Locate the cell with the specified text and output its [x, y] center coordinate. 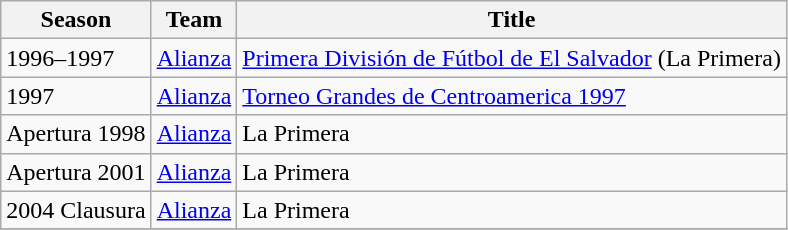
Primera División de Fútbol de El Salvador (La Primera) [512, 58]
Apertura 1998 [76, 134]
Title [512, 20]
1996–1997 [76, 58]
Torneo Grandes de Centroamerica 1997 [512, 96]
2004 Clausura [76, 210]
1997 [76, 96]
Apertura 2001 [76, 172]
Season [76, 20]
Team [194, 20]
